Scan for the cell matching the given text and deliver its [X, Y] coordinate at center. 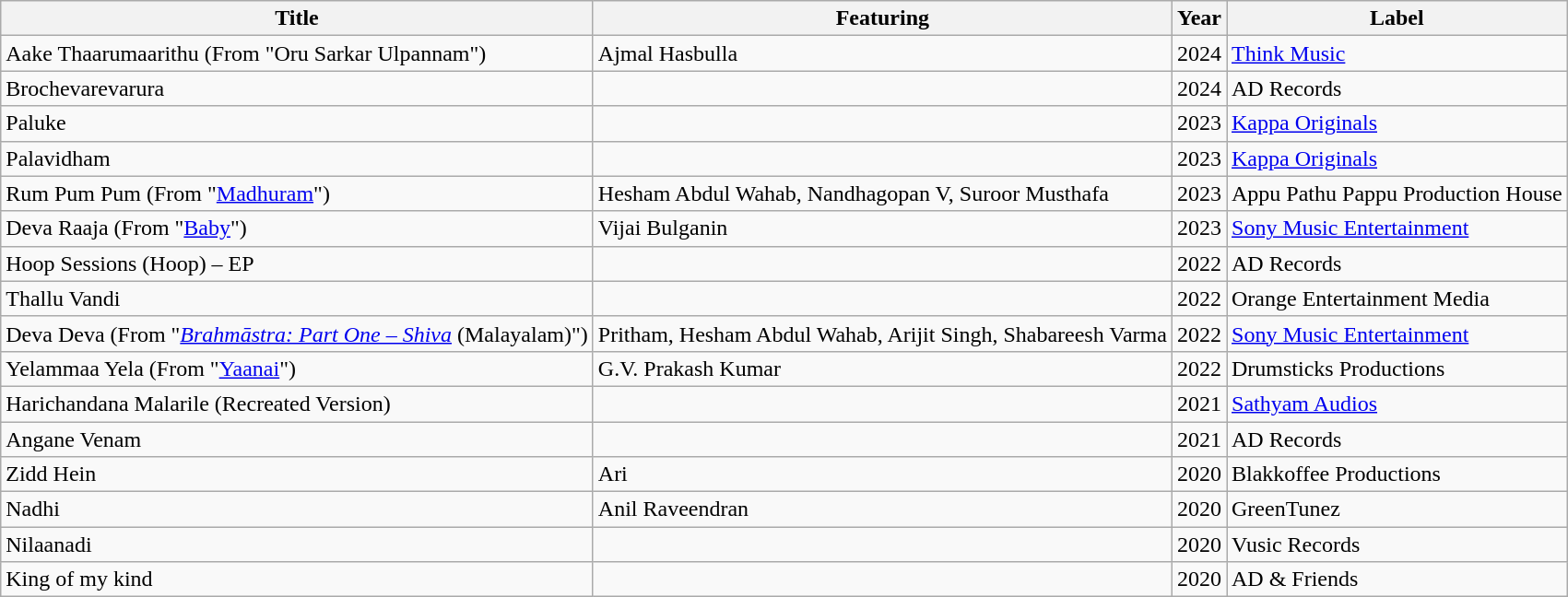
Orange Entertainment Media [1397, 298]
Title [297, 18]
GreenTunez [1397, 509]
G.V. Prakash Kumar [882, 369]
Palavidham [297, 158]
Nilaanadi [297, 544]
Hoop Sessions (Hoop) – EP [297, 263]
Vijai Bulganin [882, 228]
AD & Friends [1397, 579]
Ari [882, 474]
King of my kind [297, 579]
Deva Deva (From "Brahmāstra: Part One – Shiva (Malayalam)") [297, 334]
Angane Venam [297, 439]
Year [1198, 18]
Hesham Abdul Wahab, Nandhagopan V, Suroor Musthafa [882, 193]
Anil Raveendran [882, 509]
Zidd Hein [297, 474]
Paluke [297, 123]
Pritham, Hesham Abdul Wahab, Arijit Singh, Shabareesh Varma [882, 334]
Brochevarevarura [297, 88]
Thallu Vandi [297, 298]
Drumsticks Productions [1397, 369]
Ajmal Hasbulla [882, 53]
Appu Pathu Pappu Production House [1397, 193]
Featuring [882, 18]
Yelammaa Yela (From "Yaanai") [297, 369]
Blakkoffee Productions [1397, 474]
Vusic Records [1397, 544]
Label [1397, 18]
Rum Pum Pum (From "Madhuram") [297, 193]
Harichandana Malarile (Recreated Version) [297, 404]
Deva Raaja (From "Baby") [297, 228]
Nadhi [297, 509]
Think Music [1397, 53]
Sathyam Audios [1397, 404]
Aake Thaarumaarithu (From "Oru Sarkar Ulpannam") [297, 53]
